Detect which cell encompasses the target text, then output its (x, y) center coordinate. 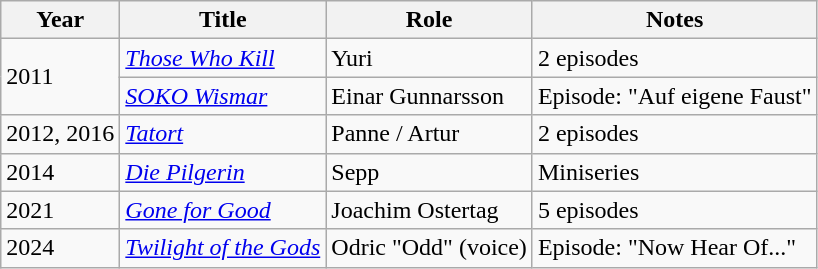
2014 (60, 172)
Panne / Artur (430, 134)
Those Who Kill (223, 58)
2012, 2016 (60, 134)
2011 (60, 77)
Yuri (430, 58)
Year (60, 20)
Die Pilgerin (223, 172)
Joachim Ostertag (430, 210)
Gone for Good (223, 210)
Sepp (430, 172)
Einar Gunnarsson (430, 96)
5 episodes (674, 210)
2021 (60, 210)
Miniseries (674, 172)
Odric "Odd" (voice) (430, 248)
Twilight of the Gods (223, 248)
Notes (674, 20)
2024 (60, 248)
SOKO Wismar (223, 96)
Episode: "Auf eigene Faust" (674, 96)
Tatort (223, 134)
Episode: "Now Hear Of..." (674, 248)
Title (223, 20)
Role (430, 20)
